Capture the cell that displays the provided text and extract its (X, Y) central coordinate. 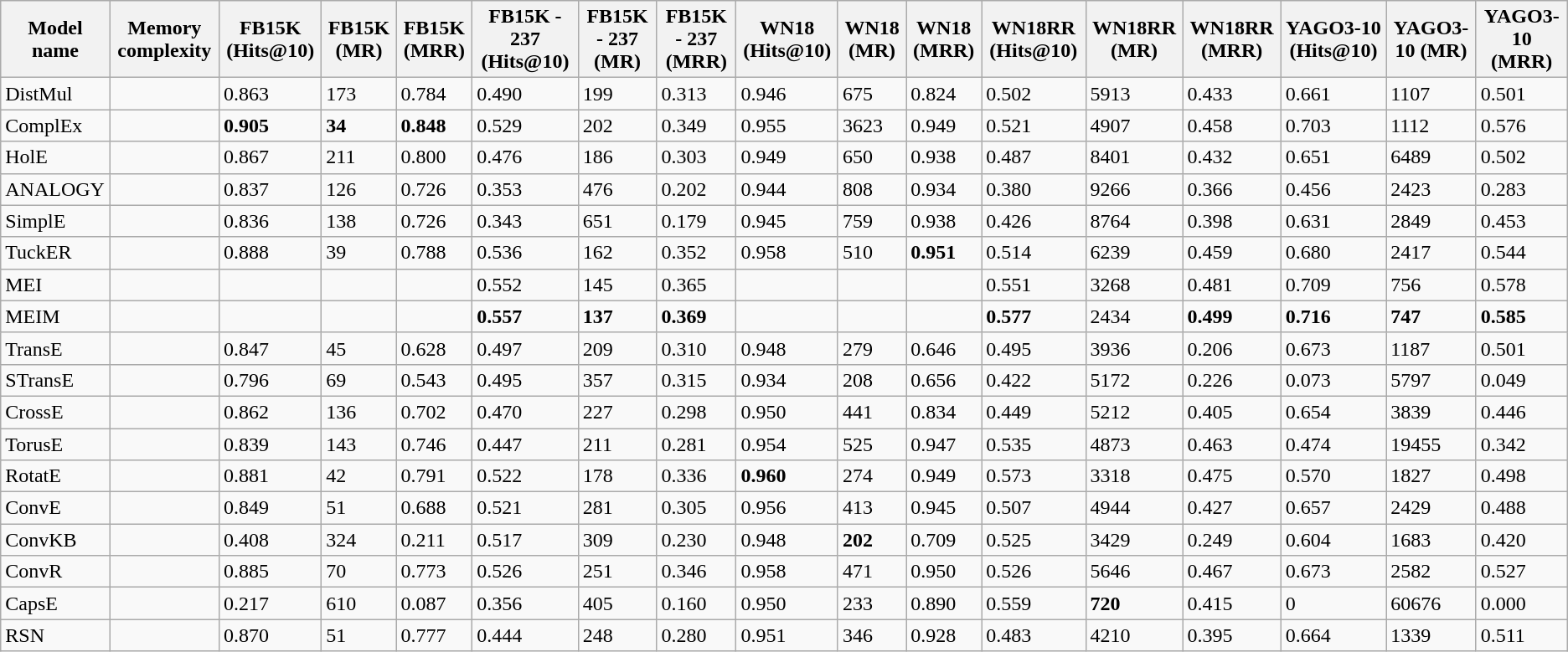
0.688 (434, 508)
0.380 (1034, 189)
1112 (1431, 126)
0.839 (271, 444)
0.944 (787, 189)
4944 (1134, 508)
0.336 (697, 476)
0.447 (526, 444)
0.366 (1231, 189)
0.552 (526, 285)
0.578 (1521, 285)
0.604 (1333, 540)
34 (358, 126)
747 (1431, 316)
0.905 (271, 126)
70 (358, 572)
0.449 (1034, 412)
0.280 (697, 635)
1187 (1431, 348)
759 (871, 221)
0.847 (271, 348)
0.651 (1333, 157)
0.073 (1333, 380)
357 (617, 380)
279 (871, 348)
0.206 (1231, 348)
0.475 (1231, 476)
WN18RR (MR) (1134, 39)
0.415 (1231, 603)
0.395 (1231, 635)
0.458 (1231, 126)
0.217 (271, 603)
0.398 (1231, 221)
0.800 (434, 157)
0.315 (697, 380)
WN18RR (Hits@10) (1034, 39)
0.837 (271, 189)
0.230 (697, 540)
0.716 (1333, 316)
651 (617, 221)
0.408 (271, 540)
0.703 (1333, 126)
0.349 (697, 126)
675 (871, 94)
2582 (1431, 572)
808 (871, 189)
0.426 (1034, 221)
8764 (1134, 221)
251 (617, 572)
0.848 (434, 126)
Memory complexity (164, 39)
0.928 (944, 635)
0.746 (434, 444)
145 (617, 285)
1827 (1431, 476)
0.788 (434, 253)
0.529 (526, 126)
5913 (1134, 94)
0.305 (697, 508)
441 (871, 412)
0.551 (1034, 285)
281 (617, 508)
0.956 (787, 508)
0.087 (434, 603)
0.476 (526, 157)
0.481 (1231, 285)
0.862 (271, 412)
MEIM (55, 316)
0.433 (1231, 94)
3429 (1134, 540)
2417 (1431, 253)
FB15K - 237 (MR) (617, 39)
5797 (1431, 380)
FB15K - 237 (MRR) (697, 39)
0.000 (1521, 603)
4873 (1134, 444)
0.628 (434, 348)
0.702 (434, 412)
0.946 (787, 94)
3318 (1134, 476)
0.955 (787, 126)
2429 (1431, 508)
0.576 (1521, 126)
0.346 (697, 572)
476 (617, 189)
0.160 (697, 603)
WN18 (MR) (871, 39)
0.507 (1034, 508)
0.577 (1034, 316)
0 (1333, 603)
0.405 (1231, 412)
720 (1134, 603)
MEI (55, 285)
WN18 (Hits@10) (787, 39)
ANALOGY (55, 189)
0.353 (526, 189)
CrossE (55, 412)
0.211 (434, 540)
0.365 (697, 285)
0.343 (526, 221)
0.888 (271, 253)
6489 (1431, 157)
3623 (871, 126)
0.870 (271, 635)
0.356 (526, 603)
0.867 (271, 157)
650 (871, 157)
0.881 (271, 476)
0.483 (1034, 635)
0.585 (1521, 316)
FB15K (Hits@10) (271, 39)
227 (617, 412)
8401 (1134, 157)
0.824 (944, 94)
0.631 (1333, 221)
136 (358, 412)
208 (871, 380)
0.226 (1231, 380)
0.446 (1521, 412)
0.836 (271, 221)
0.960 (787, 476)
0.249 (1231, 540)
ConvR (55, 572)
5646 (1134, 572)
0.487 (1034, 157)
0.313 (697, 94)
0.342 (1521, 444)
0.202 (697, 189)
0.310 (697, 348)
0.514 (1034, 253)
0.499 (1231, 316)
0.535 (1034, 444)
0.511 (1521, 635)
5212 (1134, 412)
3936 (1134, 348)
HolE (55, 157)
143 (358, 444)
0.557 (526, 316)
413 (871, 508)
Model name (55, 39)
0.654 (1333, 412)
0.432 (1231, 157)
2849 (1431, 221)
0.490 (526, 94)
0.453 (1521, 221)
0.646 (944, 348)
0.544 (1521, 253)
6239 (1134, 253)
178 (617, 476)
0.422 (1034, 380)
162 (617, 253)
0.573 (1034, 476)
0.444 (526, 635)
186 (617, 157)
199 (617, 94)
510 (871, 253)
2434 (1134, 316)
0.303 (697, 157)
WN18 (MRR) (944, 39)
WN18RR (MRR) (1231, 39)
0.527 (1521, 572)
0.796 (271, 380)
0.680 (1333, 253)
YAGO3-10 (Hits@10) (1333, 39)
3839 (1431, 412)
YAGO3-10 (MRR) (1521, 39)
471 (871, 572)
19455 (1431, 444)
5172 (1134, 380)
0.777 (434, 635)
0.281 (697, 444)
STransE (55, 380)
0.488 (1521, 508)
FB15K (MR) (358, 39)
2423 (1431, 189)
0.656 (944, 380)
525 (871, 444)
0.298 (697, 412)
ConvKB (55, 540)
FB15K - 237 (Hits@10) (526, 39)
0.467 (1231, 572)
ComplEx (55, 126)
CapsE (55, 603)
126 (358, 189)
69 (358, 380)
0.352 (697, 253)
0.570 (1333, 476)
0.863 (271, 94)
60676 (1431, 603)
137 (617, 316)
45 (358, 348)
0.773 (434, 572)
TuckER (55, 253)
173 (358, 94)
0.543 (434, 380)
0.536 (526, 253)
0.369 (697, 316)
610 (358, 603)
248 (617, 635)
0.283 (1521, 189)
0.420 (1521, 540)
0.427 (1231, 508)
0.661 (1333, 94)
YAGO3-10 (MR) (1431, 39)
0.784 (434, 94)
0.522 (526, 476)
42 (358, 476)
SimplE (55, 221)
0.954 (787, 444)
0.456 (1333, 189)
DistMul (55, 94)
756 (1431, 285)
0.791 (434, 476)
0.657 (1333, 508)
324 (358, 540)
0.885 (271, 572)
0.834 (944, 412)
233 (871, 603)
0.525 (1034, 540)
TorusE (55, 444)
0.474 (1333, 444)
1339 (1431, 635)
TransE (55, 348)
1683 (1431, 540)
9266 (1134, 189)
309 (617, 540)
0.179 (697, 221)
0.498 (1521, 476)
0.517 (526, 540)
0.664 (1333, 635)
0.049 (1521, 380)
0.947 (944, 444)
138 (358, 221)
346 (871, 635)
0.470 (526, 412)
0.559 (1034, 603)
ConvE (55, 508)
405 (617, 603)
274 (871, 476)
0.459 (1231, 253)
4210 (1134, 635)
RotatE (55, 476)
0.849 (271, 508)
RSN (55, 635)
0.463 (1231, 444)
39 (358, 253)
FB15K (MRR) (434, 39)
209 (617, 348)
4907 (1134, 126)
0.497 (526, 348)
1107 (1431, 94)
0.890 (944, 603)
3268 (1134, 285)
